Return [X, Y] of the center of cell containing provided text 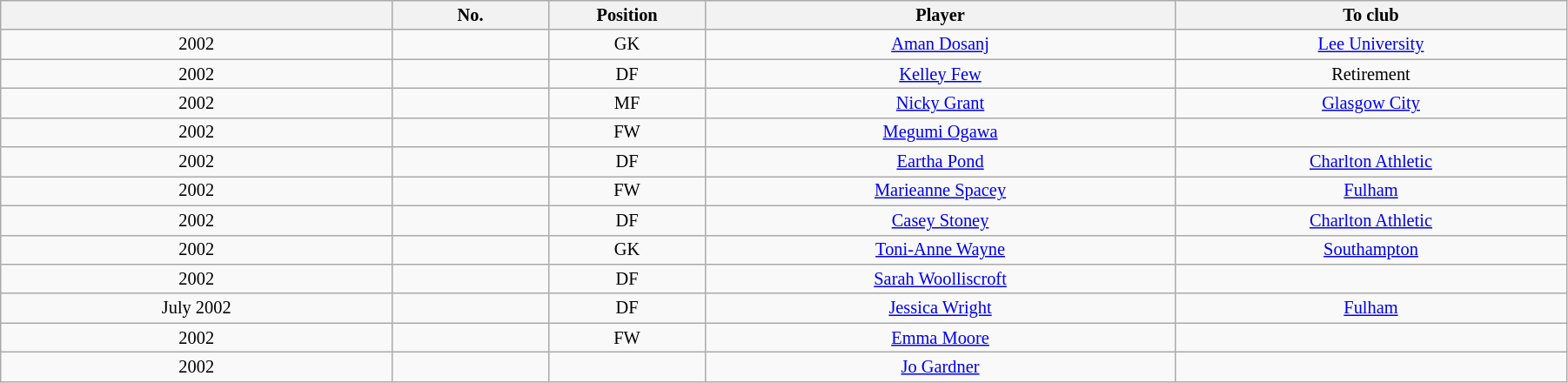
Retirement [1371, 74]
Player [941, 15]
July 2002 [197, 308]
MF [627, 103]
Nicky Grant [941, 103]
Eartha Pond [941, 162]
Megumi Ogawa [941, 132]
Southampton [1371, 250]
No. [471, 15]
Aman Dosanj [941, 44]
Marieanne Spacey [941, 191]
Kelley Few [941, 74]
Toni-Anne Wayne [941, 250]
To club [1371, 15]
Glasgow City [1371, 103]
Emma Moore [941, 338]
Jessica Wright [941, 308]
Position [627, 15]
Lee University [1371, 44]
Sarah Woolliscroft [941, 279]
Jo Gardner [941, 366]
Casey Stoney [941, 220]
